Provide the [X, Y] coordinate of the cell's center where the given text is located.  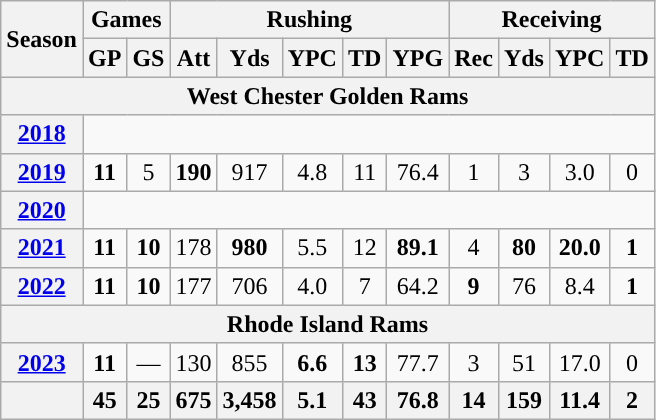
178 [194, 248]
14 [474, 400]
80 [524, 248]
5.1 [312, 400]
4.8 [312, 172]
Att [194, 58]
2022 [42, 286]
Games [126, 20]
51 [524, 362]
6.6 [312, 362]
Season [42, 39]
11.4 [579, 400]
2020 [42, 210]
917 [250, 172]
2019 [42, 172]
130 [194, 362]
20.0 [579, 248]
5 [148, 172]
5.5 [312, 248]
706 [250, 286]
GP [104, 58]
9 [474, 286]
177 [194, 286]
13 [364, 362]
2 [632, 400]
159 [524, 400]
190 [194, 172]
855 [250, 362]
8.4 [579, 286]
Rushing [310, 20]
Receiving [552, 20]
3,458 [250, 400]
3.0 [579, 172]
Rhode Island Rams [328, 324]
76.4 [418, 172]
GS [148, 58]
West Chester Golden Rams [328, 96]
980 [250, 248]
YPG [418, 58]
7 [364, 286]
2023 [42, 362]
4.0 [312, 286]
675 [194, 400]
12 [364, 248]
2018 [42, 134]
76 [524, 286]
76.8 [418, 400]
2021 [42, 248]
4 [474, 248]
64.2 [418, 286]
25 [148, 400]
77.7 [418, 362]
43 [364, 400]
17.0 [579, 362]
45 [104, 400]
Rec [474, 58]
89.1 [418, 248]
— [148, 362]
